Capture the cell that displays the provided text and extract its (X, Y) central coordinate. 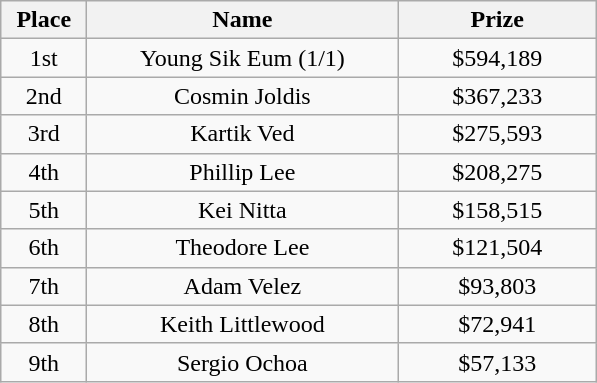
Prize (498, 20)
Adam Velez (242, 286)
$275,593 (498, 134)
$72,941 (498, 324)
7th (44, 286)
$594,189 (498, 58)
Theodore Lee (242, 248)
9th (44, 362)
Phillip Lee (242, 172)
Kartik Ved (242, 134)
Young Sik Eum (1/1) (242, 58)
5th (44, 210)
$93,803 (498, 286)
Keith Littlewood (242, 324)
6th (44, 248)
$121,504 (498, 248)
Kei Nitta (242, 210)
4th (44, 172)
2nd (44, 96)
Cosmin Joldis (242, 96)
$57,133 (498, 362)
Sergio Ochoa (242, 362)
1st (44, 58)
Place (44, 20)
$158,515 (498, 210)
$367,233 (498, 96)
Name (242, 20)
3rd (44, 134)
8th (44, 324)
$208,275 (498, 172)
